Identify which cell holds the provided text, then report its (x, y) central coordinate. 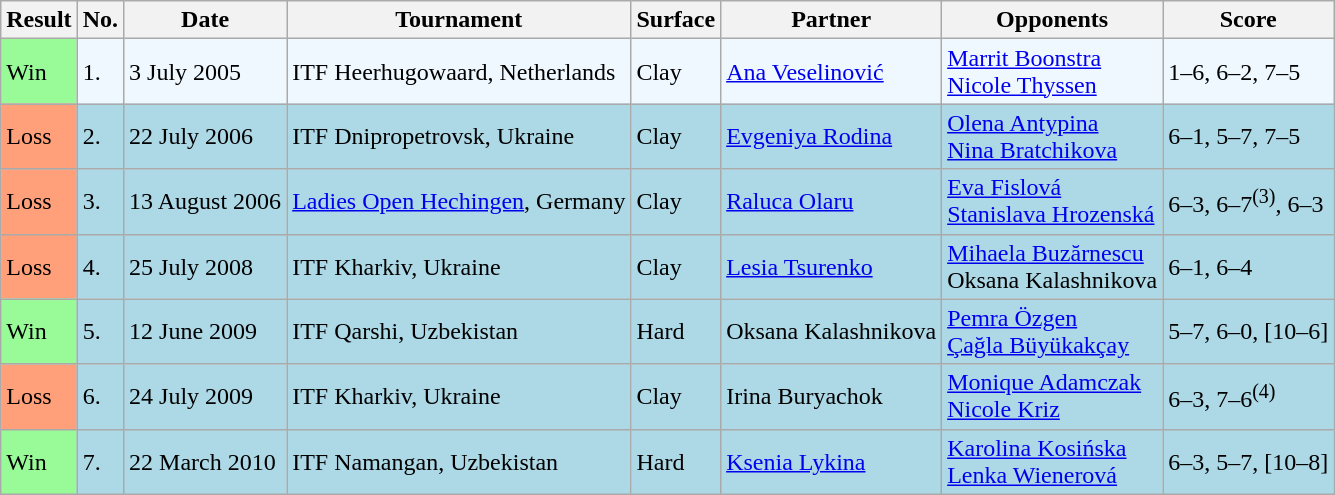
6. (100, 396)
1. (100, 72)
Result (39, 20)
5–7, 6–0, [10–6] (1248, 332)
ITF Qarshi, Uzbekistan (459, 332)
Surface (676, 20)
6–3, 7–6(4) (1248, 396)
ITF Namangan, Uzbekistan (459, 462)
13 August 2006 (206, 202)
Lesia Tsurenko (832, 266)
Tournament (459, 20)
4. (100, 266)
3. (100, 202)
Monique Adamczak Nicole Kriz (1052, 396)
Ladies Open Hechingen, Germany (459, 202)
3 July 2005 (206, 72)
6–1, 5–7, 7–5 (1248, 136)
Partner (832, 20)
Irina Buryachok (832, 396)
2. (100, 136)
24 July 2009 (206, 396)
5. (100, 332)
25 July 2008 (206, 266)
22 July 2006 (206, 136)
Karolina Kosińska Lenka Wienerová (1052, 462)
Date (206, 20)
Olena Antypina Nina Bratchikova (1052, 136)
Mihaela Buzărnescu Oksana Kalashnikova (1052, 266)
Ana Veselinović (832, 72)
1–6, 6–2, 7–5 (1248, 72)
ITF Heerhugowaard, Netherlands (459, 72)
7. (100, 462)
Score (1248, 20)
6–3, 6–7(3), 6–3 (1248, 202)
Marrit Boonstra Nicole Thyssen (1052, 72)
22 March 2010 (206, 462)
6–3, 5–7, [10–8] (1248, 462)
No. (100, 20)
Ksenia Lykina (832, 462)
ITF Dnipropetrovsk, Ukraine (459, 136)
Raluca Olaru (832, 202)
6–1, 6–4 (1248, 266)
Eva Fislová Stanislava Hrozenská (1052, 202)
Pemra Özgen Çağla Büyükakçay (1052, 332)
Opponents (1052, 20)
Oksana Kalashnikova (832, 332)
12 June 2009 (206, 332)
Evgeniya Rodina (832, 136)
